Scan for the cell matching the given text and deliver its [x, y] coordinate at center. 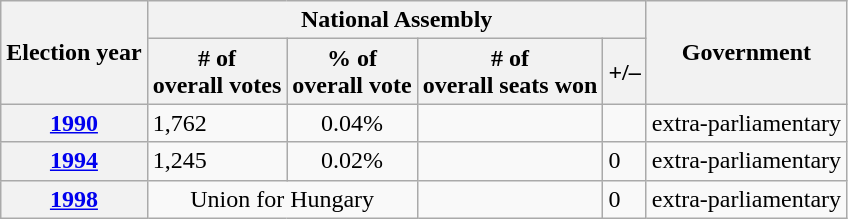
1,762 [217, 123]
National Assembly [396, 20]
# ofoverall seats won [510, 72]
+/– [624, 72]
1990 [74, 123]
Government [746, 52]
1998 [74, 199]
% ofoverall vote [352, 72]
Union for Hungary [282, 199]
Election year [74, 52]
0.02% [352, 161]
0.04% [352, 123]
1994 [74, 161]
# ofoverall votes [217, 72]
1,245 [217, 161]
